From the cell containing the given text, extract its center point as (X, Y) coordinate. 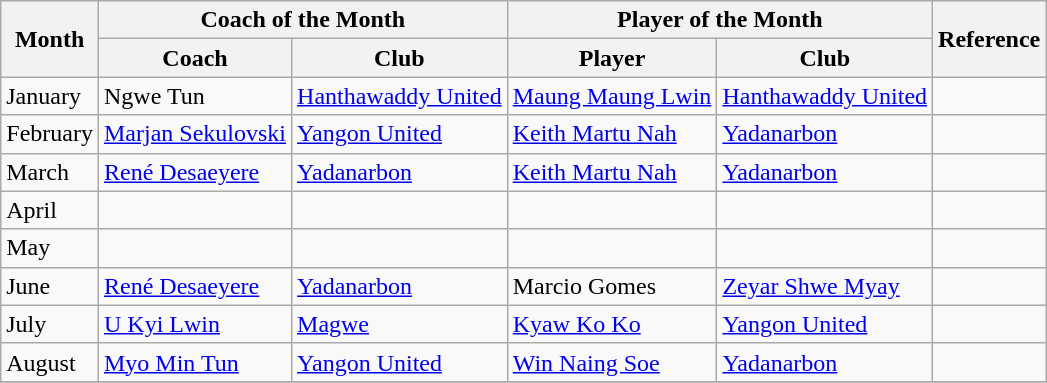
March (50, 172)
Coach (194, 58)
U Kyi Lwin (194, 324)
Win Naing Soe (612, 362)
July (50, 324)
Month (50, 39)
Myo Min Tun (194, 362)
Player of the Month (720, 20)
Magwe (400, 324)
June (50, 286)
Maung Maung Lwin (612, 96)
Player (612, 58)
Kyaw Ko Ko (612, 324)
Marjan Sekulovski (194, 134)
August (50, 362)
Marcio Gomes (612, 286)
May (50, 248)
Ngwe Tun (194, 96)
January (50, 96)
Zeyar Shwe Myay (825, 286)
Reference (990, 39)
February (50, 134)
April (50, 210)
Coach of the Month (302, 20)
